Return the (X, Y) coordinate for the center point of the cell that contains the specified text.  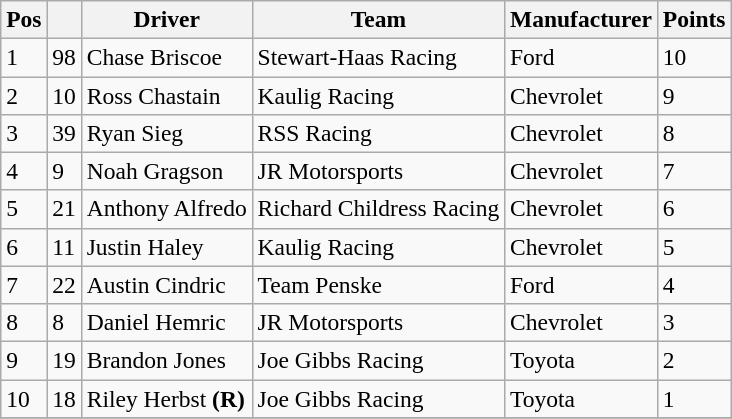
Stewart-Haas Racing (378, 57)
Ross Chastain (166, 95)
Manufacturer (582, 19)
19 (64, 360)
Richard Childress Racing (378, 209)
Riley Herbst (R) (166, 398)
11 (64, 247)
Anthony Alfredo (166, 209)
Points (694, 19)
18 (64, 398)
39 (64, 133)
Justin Haley (166, 247)
98 (64, 57)
21 (64, 209)
Chase Briscoe (166, 57)
RSS Racing (378, 133)
Daniel Hemric (166, 322)
Driver (166, 19)
Austin Cindric (166, 285)
Team (378, 19)
Team Penske (378, 285)
Noah Gragson (166, 171)
Brandon Jones (166, 360)
Ryan Sieg (166, 133)
22 (64, 285)
Pos (24, 19)
